Identify which cell holds the provided text, then report its [x, y] central coordinate. 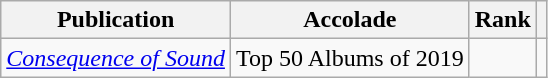
Publication [116, 20]
Accolade [350, 20]
Consequence of Sound [116, 58]
Rank [502, 20]
Top 50 Albums of 2019 [350, 58]
